Extract the (x, y) coordinate from the center of the cell holding the provided text.  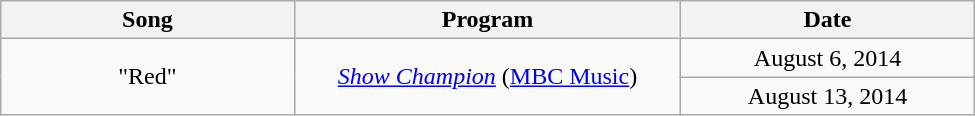
Song (148, 20)
Show Champion (MBC Music) (488, 77)
Program (488, 20)
"Red" (148, 77)
August 13, 2014 (828, 96)
Date (828, 20)
August 6, 2014 (828, 58)
